Determine the [X, Y] coordinate at the center of the cell enclosing the given text.  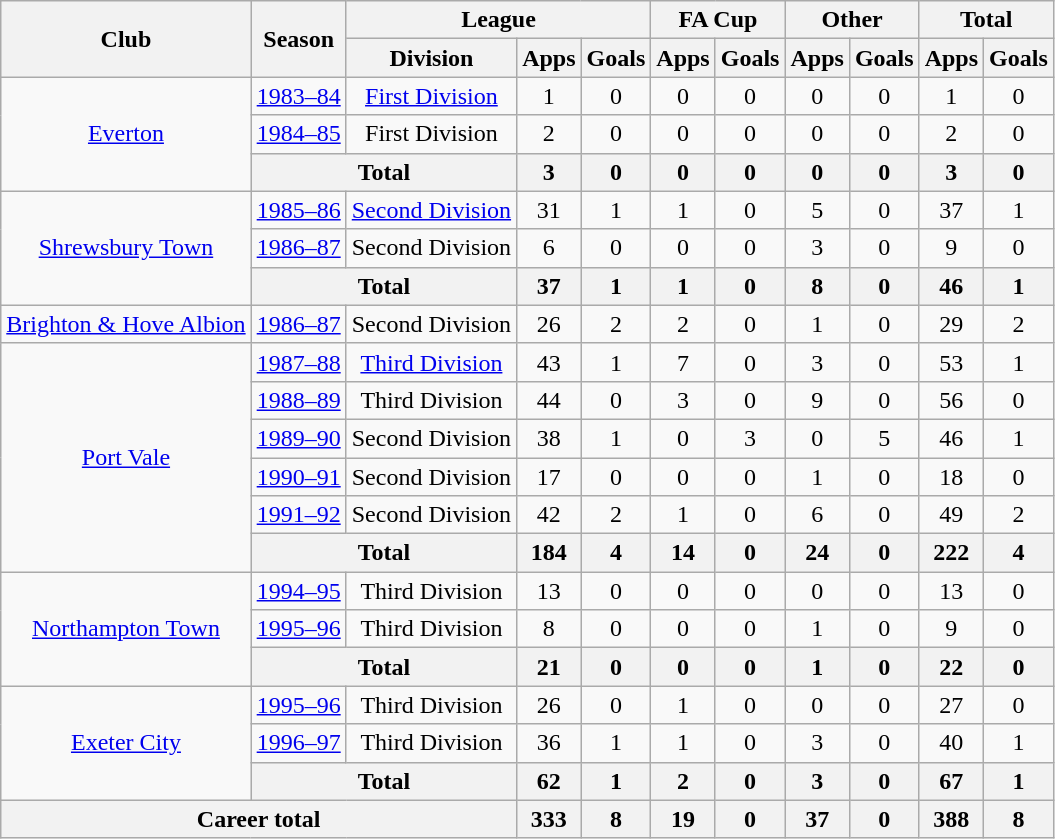
League [498, 20]
18 [951, 477]
1991–92 [298, 515]
1988–89 [298, 400]
1996–97 [298, 743]
44 [549, 400]
Port Vale [126, 457]
7 [683, 362]
56 [951, 400]
184 [549, 553]
29 [951, 324]
40 [951, 743]
19 [683, 819]
14 [683, 553]
1984–85 [298, 134]
1994–95 [298, 591]
Division [431, 58]
Shrewsbury Town [126, 248]
1983–84 [298, 96]
1990–91 [298, 477]
67 [951, 781]
333 [549, 819]
22 [951, 667]
Season [298, 39]
24 [817, 553]
1985–86 [298, 210]
53 [951, 362]
Everton [126, 134]
Club [126, 39]
222 [951, 553]
43 [549, 362]
31 [549, 210]
27 [951, 705]
Other [852, 20]
FA Cup [718, 20]
49 [951, 515]
388 [951, 819]
Exeter City [126, 743]
1987–88 [298, 362]
38 [549, 438]
1989–90 [298, 438]
21 [549, 667]
Northampton Town [126, 629]
62 [549, 781]
Career total [259, 819]
Brighton & Hove Albion [126, 324]
42 [549, 515]
17 [549, 477]
36 [549, 743]
